For the text-containing cell, return its midpoint in [x, y] coordinate format. 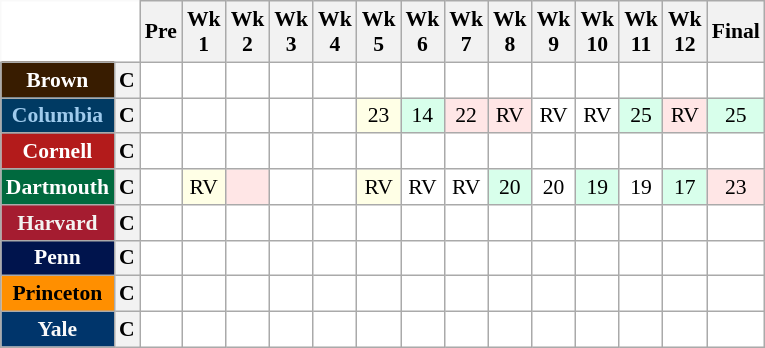
Pre [161, 32]
Wk1 [204, 32]
Wk9 [554, 32]
14 [422, 116]
Cornell [58, 152]
Wk5 [379, 32]
Wk4 [335, 32]
Dartmouth [58, 187]
Harvard [58, 223]
Wk3 [291, 32]
Wk10 [597, 32]
Brown [58, 80]
Wk2 [248, 32]
Final [736, 32]
Penn [58, 258]
Wk6 [422, 32]
Columbia [58, 116]
Wk11 [641, 32]
Princeton [58, 294]
Wk12 [685, 32]
17 [685, 187]
Wk7 [466, 32]
22 [466, 116]
Wk8 [510, 32]
Yale [58, 330]
